Provide the [X, Y] coordinate of the cell's center where the given text is located.  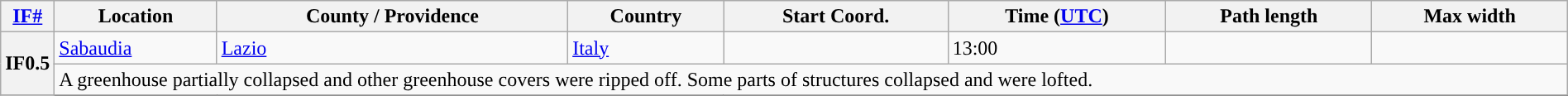
IF0.5 [28, 64]
13:00 [1057, 48]
County / Providence [392, 17]
Lazio [392, 48]
IF# [28, 17]
Location [136, 17]
Path length [1269, 17]
A greenhouse partially collapsed and other greenhouse covers were ripped off. Some parts of structures collapsed and were lofted. [810, 79]
Start Coord. [835, 17]
Max width [1470, 17]
Country [647, 17]
Sabaudia [136, 48]
Time (UTC) [1057, 17]
Italy [647, 48]
